Find where the given text appears and provide that cell's center as (x, y) coordinate. 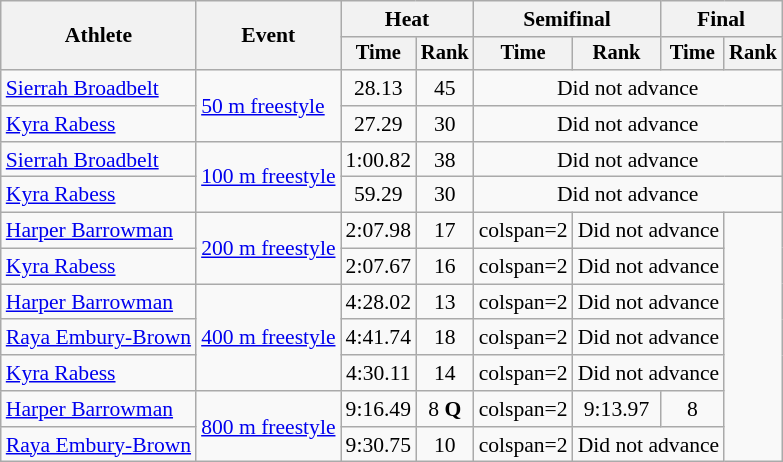
4:28.02 (378, 302)
9:16.49 (378, 409)
16 (445, 267)
59.29 (378, 195)
8 (692, 409)
8 Q (445, 409)
18 (445, 338)
Semifinal (568, 19)
100 m freestyle (268, 178)
2:07.98 (378, 231)
800 m freestyle (268, 426)
13 (445, 302)
4:41.74 (378, 338)
200 m freestyle (268, 248)
14 (445, 373)
45 (445, 88)
17 (445, 231)
400 m freestyle (268, 338)
9:13.97 (617, 409)
2:07.67 (378, 267)
27.29 (378, 124)
Raya Embury-Brown (98, 338)
Final (720, 19)
Heat (408, 19)
28.13 (378, 88)
38 (445, 160)
50 m freestyle (268, 106)
1:00.82 (378, 160)
Event (268, 36)
4:30.11 (378, 373)
Athlete (98, 36)
